Return the (x, y) coordinate for the center point of the cell that contains the specified text.  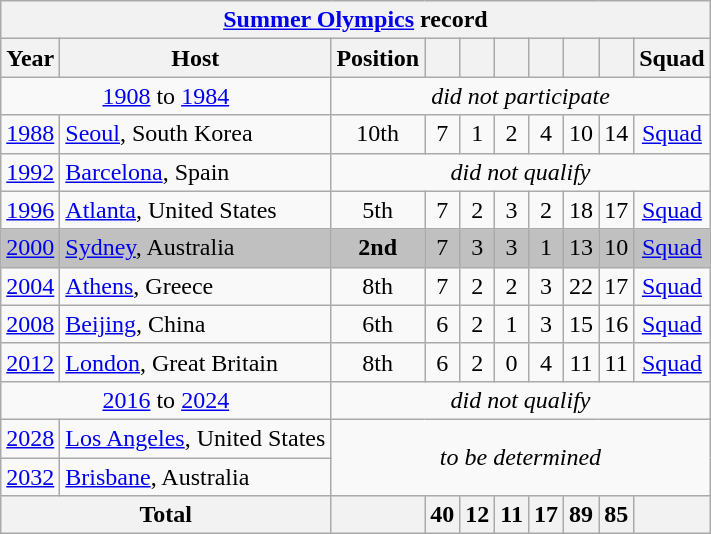
2016 to 2024 (166, 400)
6th (378, 324)
London, Great Britain (196, 362)
89 (582, 515)
2004 (30, 286)
15 (582, 324)
85 (616, 515)
10th (378, 134)
1988 (30, 134)
Sydney, Australia (196, 248)
13 (582, 248)
2032 (30, 477)
Brisbane, Australia (196, 477)
Year (30, 58)
Host (196, 58)
16 (616, 324)
Atlanta, United States (196, 210)
12 (478, 515)
Seoul, South Korea (196, 134)
2000 (30, 248)
to be determined (520, 457)
2012 (30, 362)
1992 (30, 172)
Beijing, China (196, 324)
22 (582, 286)
Summer Olympics record (356, 20)
1908 to 1984 (166, 96)
40 (442, 515)
Position (378, 58)
Total (166, 515)
Athens, Greece (196, 286)
2nd (378, 248)
2008 (30, 324)
did not participate (520, 96)
1996 (30, 210)
2028 (30, 438)
14 (616, 134)
5th (378, 210)
Los Angeles, United States (196, 438)
Barcelona, Spain (196, 172)
18 (582, 210)
0 (512, 362)
